Output the [x, y] coordinate of the center of the cell containing the given text.  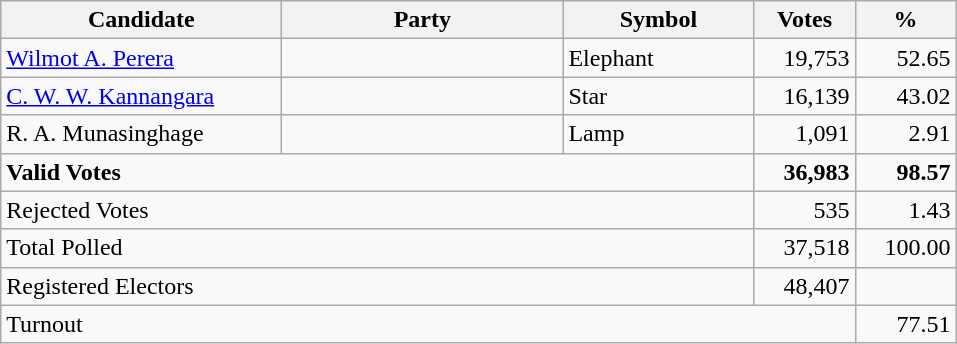
16,139 [804, 96]
Candidate [142, 20]
48,407 [804, 286]
Votes [804, 20]
1,091 [804, 134]
Lamp [658, 134]
36,983 [804, 172]
19,753 [804, 58]
Registered Electors [378, 286]
535 [804, 210]
Party [422, 20]
R. A. Munasinghage [142, 134]
% [906, 20]
98.57 [906, 172]
2.91 [906, 134]
Rejected Votes [378, 210]
37,518 [804, 248]
Wilmot A. Perera [142, 58]
77.51 [906, 324]
Symbol [658, 20]
Star [658, 96]
52.65 [906, 58]
Valid Votes [378, 172]
100.00 [906, 248]
Elephant [658, 58]
1.43 [906, 210]
43.02 [906, 96]
Total Polled [378, 248]
Turnout [428, 324]
C. W. W. Kannangara [142, 96]
